Extract the [x, y] coordinate from the center of the cell holding the provided text.  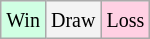
Draw [72, 20]
Loss [126, 20]
Win [24, 20]
